Pinpoint the cell where the given text exists, returning its (x, y) midpoint coordinate. 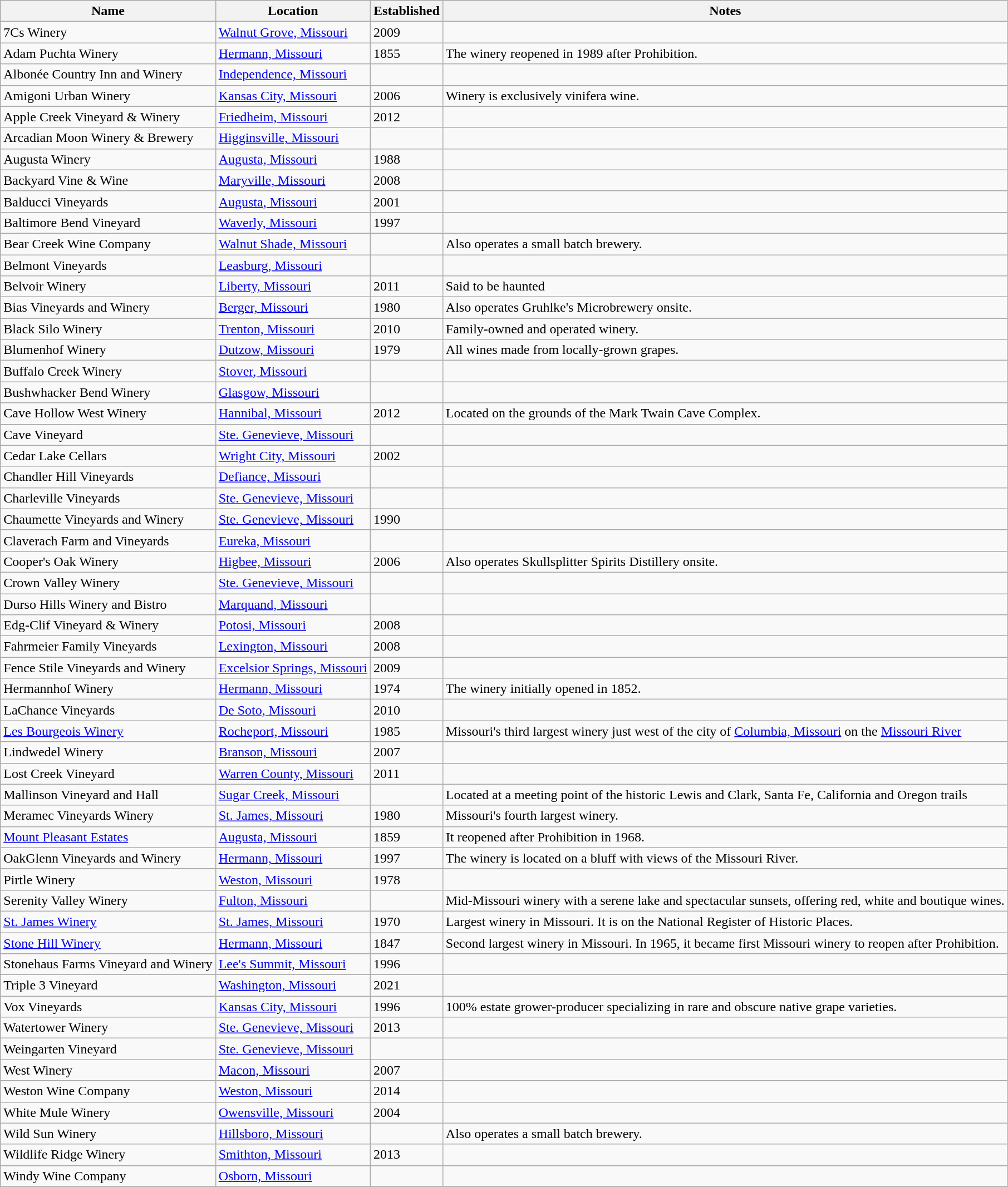
Chandler Hill Vineyards (108, 477)
The winery initially opened in 1852. (725, 689)
Branson, Missouri (293, 752)
Defiance, Missouri (293, 477)
Windy Wine Company (108, 1176)
Second largest winery in Missouri. In 1965, it became first Missouri winery to reopen after Prohibition. (725, 943)
Les Bourgeois Winery (108, 731)
Meramec Vineyards Winery (108, 816)
Cedar Lake Cellars (108, 456)
Wildlife Ridge Winery (108, 1155)
Leasburg, Missouri (293, 265)
Independence, Missouri (293, 75)
Blumenhof Winery (108, 350)
Crown Valley Winery (108, 583)
1985 (407, 731)
Winery is exclusively vinifera wine. (725, 96)
Trenton, Missouri (293, 329)
Wild Sun Winery (108, 1134)
Durso Hills Winery and Bistro (108, 604)
Osborn, Missouri (293, 1176)
Chaumette Vineyards and Winery (108, 519)
Name (108, 11)
Marquand, Missouri (293, 604)
Bias Vineyards and Winery (108, 308)
1978 (407, 879)
Lexington, Missouri (293, 647)
Charleville Vineyards (108, 498)
Friedheim, Missouri (293, 117)
Weingarten Vineyard (108, 1049)
Said to be haunted (725, 287)
Cave Vineyard (108, 435)
2021 (407, 986)
The winery is located on a bluff with views of the Missouri River. (725, 858)
Vox Vineyards (108, 1007)
Located at a meeting point of the historic Lewis and Clark, Santa Fe, California and Oregon trails (725, 795)
Also operates Skullsplitter Spirits Distillery onsite. (725, 562)
Bear Creek Wine Company (108, 244)
Located on the grounds of the Mark Twain Cave Complex. (725, 413)
Walnut Shade, Missouri (293, 244)
Watertower Winery (108, 1028)
Rocheport, Missouri (293, 731)
LaChance Vineyards (108, 710)
Berger, Missouri (293, 308)
The winery reopened in 1989 after Prohibition. (725, 53)
Mallinson Vineyard and Hall (108, 795)
Arcadian Moon Winery & Brewery (108, 138)
Edg-Clif Vineyard & Winery (108, 625)
1970 (407, 922)
Glasgow, Missouri (293, 392)
Higginsville, Missouri (293, 138)
Buffalo Creek Winery (108, 371)
1847 (407, 943)
2002 (407, 456)
Maryville, Missouri (293, 180)
Fulton, Missouri (293, 900)
OakGlenn Vineyards and Winery (108, 858)
Pirtle Winery (108, 879)
Bushwhacker Bend Winery (108, 392)
2004 (407, 1112)
Notes (725, 11)
Warren County, Missouri (293, 774)
Backyard Vine & Wine (108, 180)
Hannibal, Missouri (293, 413)
Lindwedel Winery (108, 752)
Cave Hollow West Winery (108, 413)
Triple 3 Vineyard (108, 986)
Macon, Missouri (293, 1070)
Claverach Farm and Vineyards (108, 540)
Weston Wine Company (108, 1091)
Fence Stile Vineyards and Winery (108, 668)
Sugar Creek, Missouri (293, 795)
Excelsior Springs, Missouri (293, 668)
Higbee, Missouri (293, 562)
Stover, Missouri (293, 371)
Albonée Country Inn and Winery (108, 75)
De Soto, Missouri (293, 710)
1988 (407, 159)
Cooper's Oak Winery (108, 562)
7Cs Winery (108, 32)
West Winery (108, 1070)
1855 (407, 53)
Wright City, Missouri (293, 456)
Apple Creek Vineyard & Winery (108, 117)
2001 (407, 201)
It reopened after Prohibition in 1968. (725, 837)
Missouri's third largest winery just west of the city of Columbia, Missouri on the Missouri River (725, 731)
Baltimore Bend Vineyard (108, 223)
Amigoni Urban Winery (108, 96)
Lee's Summit, Missouri (293, 964)
Established (407, 11)
Owensville, Missouri (293, 1112)
Adam Puchta Winery (108, 53)
Augusta Winery (108, 159)
1990 (407, 519)
Fahrmeier Family Vineyards (108, 647)
Location (293, 11)
Washington, Missouri (293, 986)
1859 (407, 837)
Black Silo Winery (108, 329)
Belmont Vineyards (108, 265)
Lost Creek Vineyard (108, 774)
Mount Pleasant Estates (108, 837)
Dutzow, Missouri (293, 350)
Stone Hill Winery (108, 943)
Belvoir Winery (108, 287)
1979 (407, 350)
2014 (407, 1091)
Missouri's fourth largest winery. (725, 816)
Largest winery in Missouri. It is on the National Register of Historic Places. (725, 922)
100% estate grower-producer specializing in rare and obscure native grape varieties. (725, 1007)
All wines made from locally-grown grapes. (725, 350)
Eureka, Missouri (293, 540)
Stonehaus Farms Vineyard and Winery (108, 964)
Also operates Gruhlke's Microbrewery onsite. (725, 308)
Mid-Missouri winery with a serene lake and spectacular sunsets, offering red, white and boutique wines. (725, 900)
White Mule Winery (108, 1112)
Balducci Vineyards (108, 201)
Waverly, Missouri (293, 223)
Potosi, Missouri (293, 625)
Serenity Valley Winery (108, 900)
Walnut Grove, Missouri (293, 32)
St. James Winery (108, 922)
Hillsboro, Missouri (293, 1134)
Smithton, Missouri (293, 1155)
Family-owned and operated winery. (725, 329)
Liberty, Missouri (293, 287)
1974 (407, 689)
Hermannhof Winery (108, 689)
